For the text-containing cell, return its midpoint in [X, Y] coordinate format. 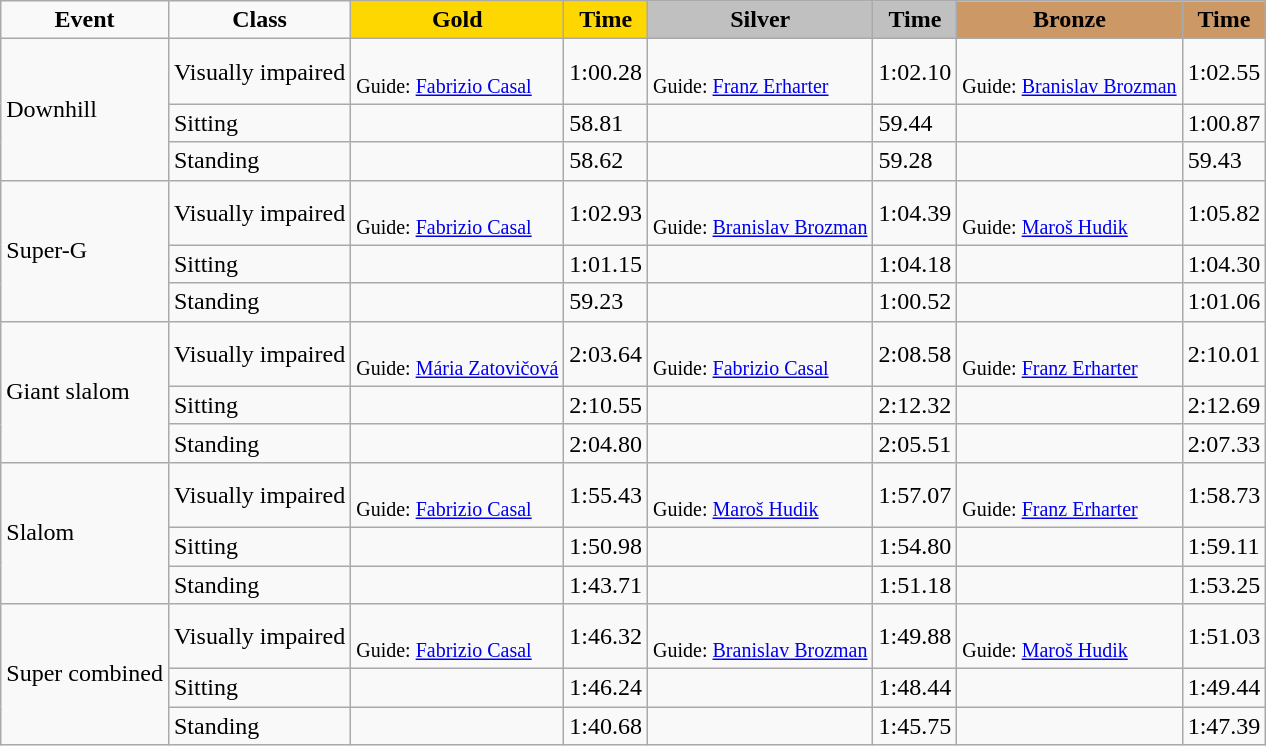
1:59.11 [1224, 546]
1:58.73 [1224, 494]
58.81 [606, 123]
1:49.44 [1224, 688]
Event [85, 20]
59.28 [915, 161]
59.44 [915, 123]
1:46.24 [606, 688]
1:50.98 [606, 546]
Class [259, 20]
59.23 [606, 302]
2:07.33 [1224, 443]
Slalom [85, 532]
1:02.93 [606, 212]
58.62 [606, 161]
1:45.75 [915, 726]
1:40.68 [606, 726]
1:04.39 [915, 212]
1:04.18 [915, 264]
1:57.07 [915, 494]
2:03.64 [606, 354]
2:12.32 [915, 405]
2:05.51 [915, 443]
Guide: Mária Zatovičová [458, 354]
Super combined [85, 674]
2:04.80 [606, 443]
1:54.80 [915, 546]
Gold [458, 20]
1:53.25 [1224, 585]
1:43.71 [606, 585]
1:04.30 [1224, 264]
Giant slalom [85, 392]
1:46.32 [606, 636]
1:01.15 [606, 264]
Bronze [1070, 20]
1:51.03 [1224, 636]
1:01.06 [1224, 302]
1:02.55 [1224, 72]
Silver [760, 20]
1:02.10 [915, 72]
1:51.18 [915, 585]
2:12.69 [1224, 405]
59.43 [1224, 161]
1:00.52 [915, 302]
Super-G [85, 250]
2:08.58 [915, 354]
2:10.55 [606, 405]
1:00.28 [606, 72]
1:49.88 [915, 636]
1:47.39 [1224, 726]
1:55.43 [606, 494]
Downhill [85, 110]
1:05.82 [1224, 212]
1:00.87 [1224, 123]
1:48.44 [915, 688]
2:10.01 [1224, 354]
